Return (X, Y) of the center of cell containing provided text 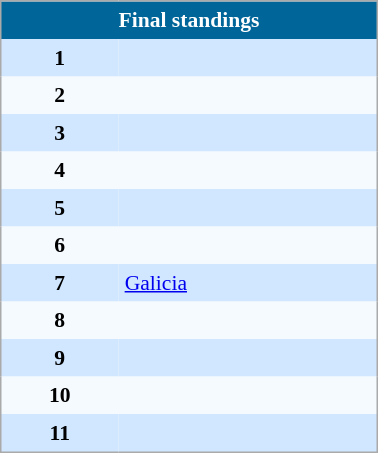
9 (59, 358)
Final standings (189, 20)
6 (59, 245)
3 (59, 133)
Galicia (248, 283)
11 (59, 433)
1 (59, 58)
4 (59, 171)
8 (59, 321)
10 (59, 395)
5 (59, 208)
2 (59, 95)
7 (59, 283)
